Determine the (x, y) coordinate at the center of the cell enclosing the given text.  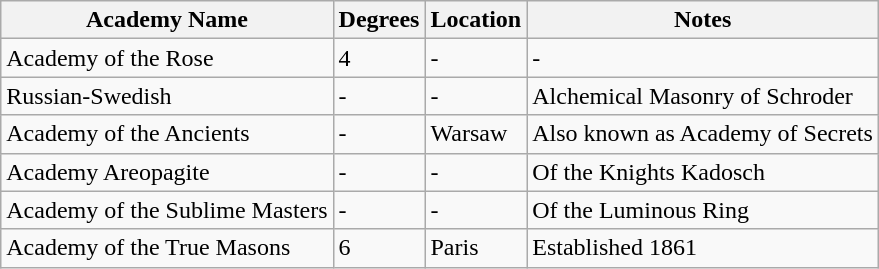
Academy of the True Masons (167, 248)
Notes (703, 20)
Established 1861 (703, 248)
Academy of the Rose (167, 58)
Academy of the Sublime Masters (167, 210)
Degrees (379, 20)
Academy Name (167, 20)
Of the Knights Kadosch (703, 172)
Location (476, 20)
4 (379, 58)
Alchemical Masonry of Schroder (703, 96)
Of the Luminous Ring (703, 210)
Paris (476, 248)
6 (379, 248)
Also known as Academy of Secrets (703, 134)
Russian-Swedish (167, 96)
Academy of the Ancients (167, 134)
Warsaw (476, 134)
Academy Areopagite (167, 172)
